For the text-containing cell, return its midpoint in [x, y] coordinate format. 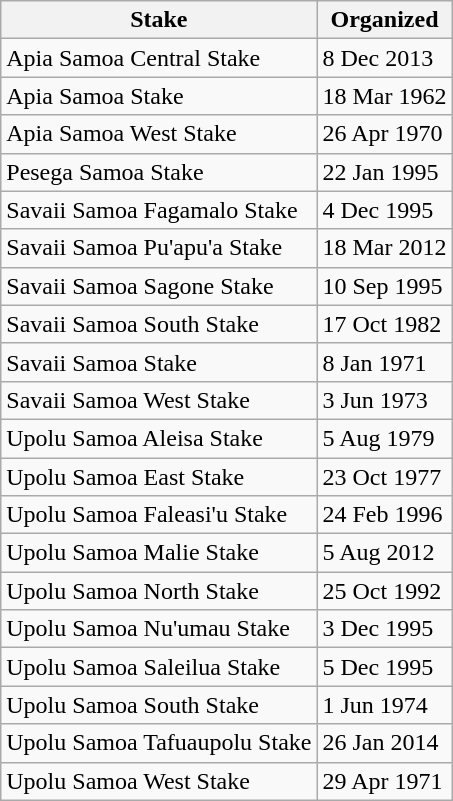
Savaii Samoa West Stake [159, 400]
Savaii Samoa Pu'apu'a Stake [159, 248]
Apia Samoa Central Stake [159, 58]
Upolu Samoa Saleilua Stake [159, 667]
26 Jan 2014 [384, 743]
Upolu Samoa Aleisa Stake [159, 438]
25 Oct 1992 [384, 591]
Organized [384, 20]
Stake [159, 20]
Pesega Samoa Stake [159, 172]
Upolu Samoa Nu'umau Stake [159, 629]
Savaii Samoa Stake [159, 362]
5 Dec 1995 [384, 667]
Upolu Samoa South Stake [159, 705]
Apia Samoa Stake [159, 96]
29 Apr 1971 [384, 781]
Upolu Samoa Tafuaupolu Stake [159, 743]
Savaii Samoa Sagone Stake [159, 286]
17 Oct 1982 [384, 324]
22 Jan 1995 [384, 172]
Savaii Samoa Fagamalo Stake [159, 210]
1 Jun 1974 [384, 705]
5 Aug 1979 [384, 438]
Upolu Samoa Faleasi'u Stake [159, 515]
23 Oct 1977 [384, 477]
24 Feb 1996 [384, 515]
Savaii Samoa South Stake [159, 324]
Upolu Samoa North Stake [159, 591]
18 Mar 2012 [384, 248]
18 Mar 1962 [384, 96]
3 Dec 1995 [384, 629]
Upolu Samoa East Stake [159, 477]
5 Aug 2012 [384, 553]
10 Sep 1995 [384, 286]
3 Jun 1973 [384, 400]
Upolu Samoa Malie Stake [159, 553]
26 Apr 1970 [384, 134]
8 Jan 1971 [384, 362]
4 Dec 1995 [384, 210]
Apia Samoa West Stake [159, 134]
Upolu Samoa West Stake [159, 781]
8 Dec 2013 [384, 58]
